Provide the (x, y) coordinate of the cell's center where the given text is located.  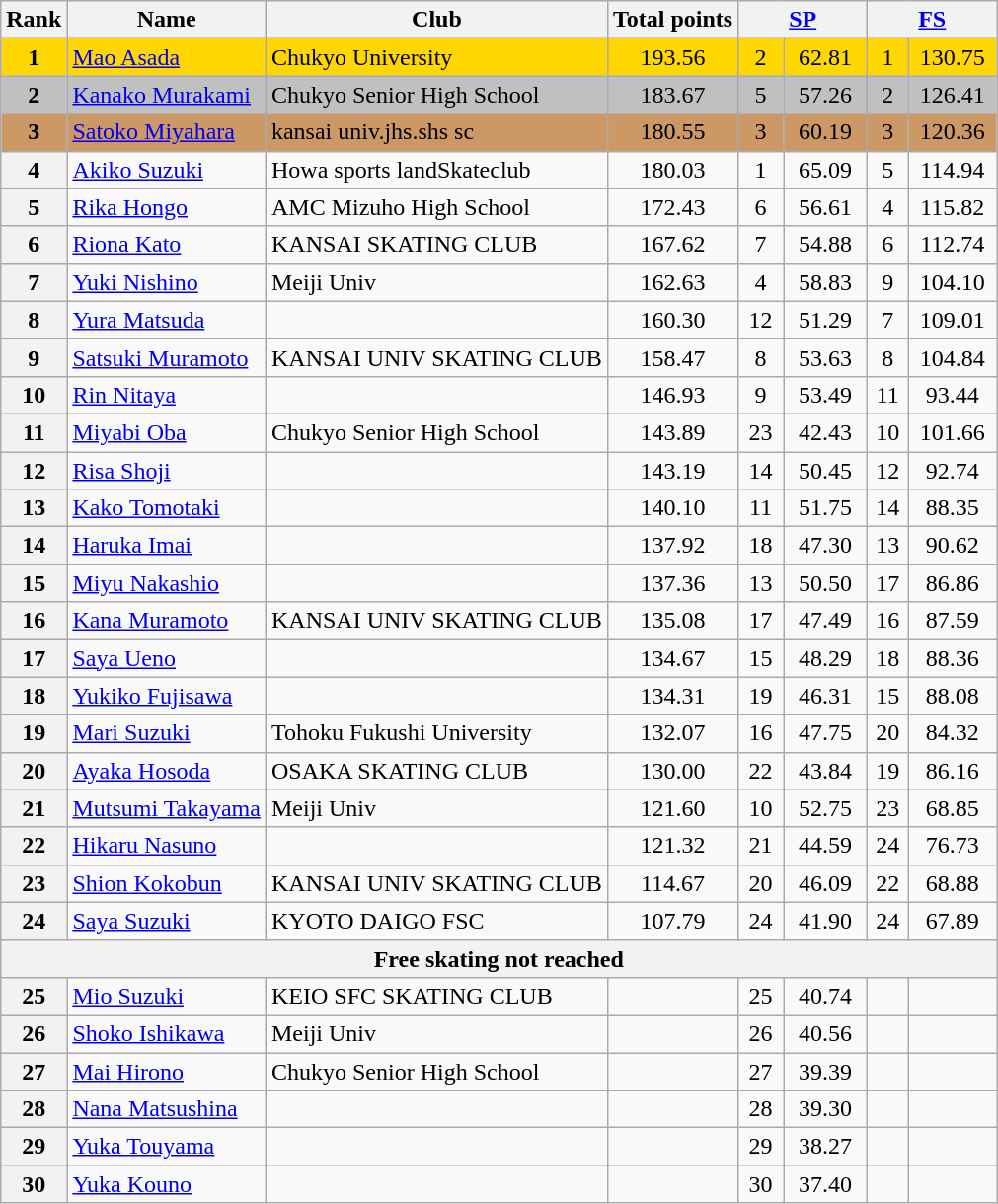
46.31 (825, 696)
39.39 (825, 1071)
48.29 (825, 658)
53.49 (825, 395)
84.32 (953, 733)
40.74 (825, 996)
Akiko Suzuki (167, 170)
86.16 (953, 771)
143.19 (672, 471)
47.30 (825, 546)
62.81 (825, 57)
86.86 (953, 583)
158.47 (672, 357)
Free skating not reached (499, 958)
180.03 (672, 170)
Riona Kato (167, 245)
Nana Matsushina (167, 1109)
OSAKA SKATING CLUB (436, 771)
88.08 (953, 696)
53.63 (825, 357)
130.00 (672, 771)
56.61 (825, 207)
51.29 (825, 320)
143.89 (672, 432)
137.36 (672, 583)
Total points (672, 20)
47.49 (825, 621)
Hikaru Nasuno (167, 846)
44.59 (825, 846)
90.62 (953, 546)
Mutsumi Takayama (167, 808)
Shoko Ishikawa (167, 1033)
38.27 (825, 1147)
Rika Hongo (167, 207)
Mio Suzuki (167, 996)
60.19 (825, 132)
KANSAI SKATING CLUB (436, 245)
Risa Shoji (167, 471)
134.31 (672, 696)
183.67 (672, 95)
Yukiko Fujisawa (167, 696)
172.43 (672, 207)
Kana Muramoto (167, 621)
Mari Suzuki (167, 733)
88.35 (953, 508)
92.74 (953, 471)
162.63 (672, 282)
115.82 (953, 207)
40.56 (825, 1033)
KYOTO DAIGO FSC (436, 921)
Saya Suzuki (167, 921)
135.08 (672, 621)
Rank (34, 20)
65.09 (825, 170)
132.07 (672, 733)
104.10 (953, 282)
107.79 (672, 921)
Mai Hirono (167, 1071)
47.75 (825, 733)
50.50 (825, 583)
114.94 (953, 170)
Yuka Kouno (167, 1184)
146.93 (672, 395)
137.92 (672, 546)
Miyu Nakashio (167, 583)
93.44 (953, 395)
Yuki Nishino (167, 282)
130.75 (953, 57)
121.32 (672, 846)
Haruka Imai (167, 546)
112.74 (953, 245)
46.09 (825, 883)
Tohoku Fukushi University (436, 733)
37.40 (825, 1184)
134.67 (672, 658)
109.01 (953, 320)
87.59 (953, 621)
140.10 (672, 508)
57.26 (825, 95)
88.36 (953, 658)
Rin Nitaya (167, 395)
67.89 (953, 921)
Miyabi Oba (167, 432)
121.60 (672, 808)
Yuka Touyama (167, 1147)
41.90 (825, 921)
50.45 (825, 471)
Club (436, 20)
Chukyo University (436, 57)
126.41 (953, 95)
SP (804, 20)
160.30 (672, 320)
Shion Kokobun (167, 883)
Saya Ueno (167, 658)
43.84 (825, 771)
42.43 (825, 432)
51.75 (825, 508)
52.75 (825, 808)
kansai univ.jhs.shs sc (436, 132)
Name (167, 20)
104.84 (953, 357)
39.30 (825, 1109)
Yura Matsuda (167, 320)
114.67 (672, 883)
KEIO SFC SKATING CLUB (436, 996)
Kanako Murakami (167, 95)
Mao Asada (167, 57)
54.88 (825, 245)
58.83 (825, 282)
193.56 (672, 57)
180.55 (672, 132)
167.62 (672, 245)
Ayaka Hosoda (167, 771)
68.88 (953, 883)
120.36 (953, 132)
Howa sports landSkateclub (436, 170)
Kako Tomotaki (167, 508)
76.73 (953, 846)
Satoko Miyahara (167, 132)
101.66 (953, 432)
FS (932, 20)
Satsuki Muramoto (167, 357)
68.85 (953, 808)
AMC Mizuho High School (436, 207)
